Return (X, Y) of the center of cell containing provided text 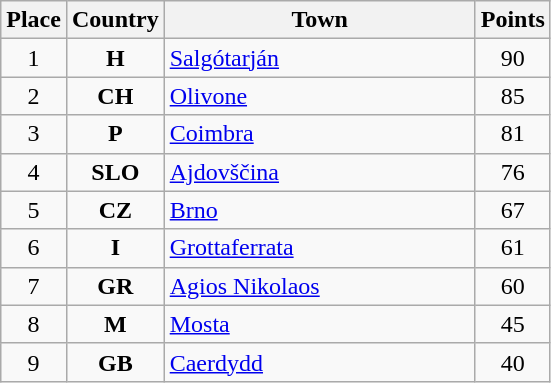
Place (34, 20)
2 (34, 96)
SLO (115, 172)
Mosta (320, 324)
60 (512, 286)
Olivone (320, 96)
GR (115, 286)
H (115, 58)
CH (115, 96)
I (115, 248)
Brno (320, 210)
76 (512, 172)
40 (512, 362)
P (115, 134)
1 (34, 58)
85 (512, 96)
Ajdovščina (320, 172)
Grottaferrata (320, 248)
45 (512, 324)
CZ (115, 210)
5 (34, 210)
Caerdydd (320, 362)
7 (34, 286)
8 (34, 324)
67 (512, 210)
GB (115, 362)
Coimbra (320, 134)
Agios Nikolaos (320, 286)
Country (115, 20)
61 (512, 248)
3 (34, 134)
Salgótarján (320, 58)
Points (512, 20)
81 (512, 134)
90 (512, 58)
M (115, 324)
6 (34, 248)
9 (34, 362)
4 (34, 172)
Town (320, 20)
